Search for the cell housing the specified text and yield its (X, Y) center coordinate. 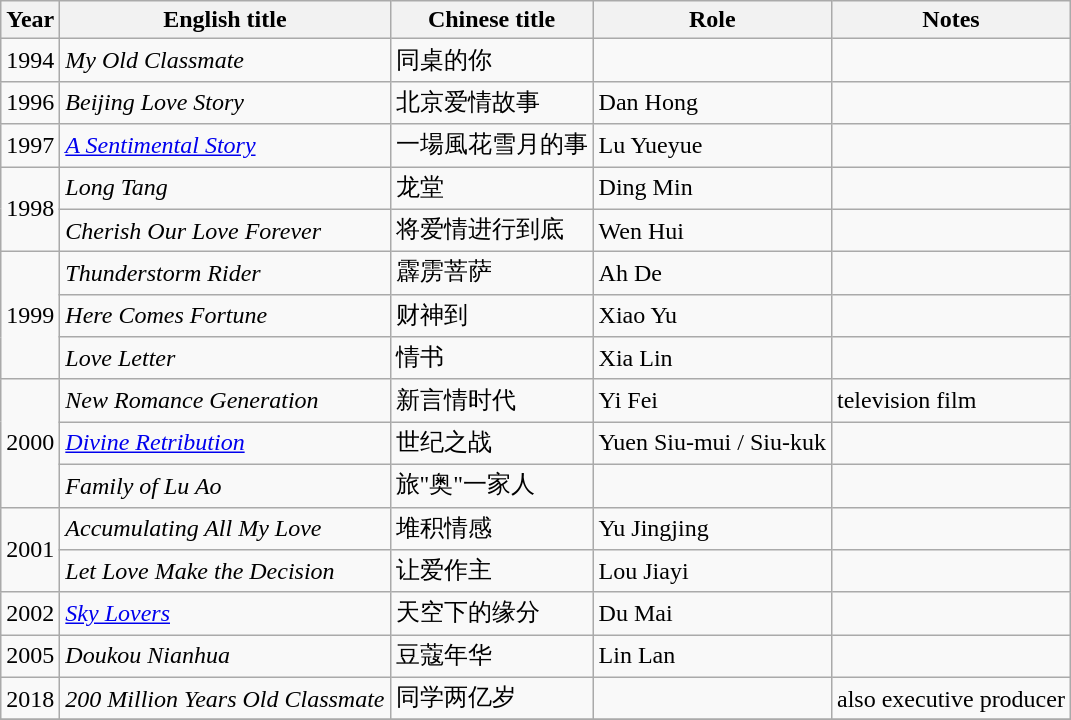
A Sentimental Story (225, 146)
Xiao Yu (712, 316)
豆蔻年华 (492, 656)
新言情时代 (492, 400)
霹雳菩萨 (492, 274)
My Old Classmate (225, 60)
北京爱情故事 (492, 102)
2000 (30, 443)
Lin Lan (712, 656)
Here Comes Fortune (225, 316)
Wen Hui (712, 230)
television film (950, 400)
旅"奥"一家人 (492, 486)
Ah De (712, 274)
Doukou Nianhua (225, 656)
天空下的缘分 (492, 614)
将爱情进行到底 (492, 230)
1998 (30, 208)
Chinese title (492, 20)
Divine Retribution (225, 444)
Sky Lovers (225, 614)
Notes (950, 20)
Yu Jingjing (712, 528)
1994 (30, 60)
200 Million Years Old Classmate (225, 698)
Love Letter (225, 358)
also executive producer (950, 698)
1997 (30, 146)
Xia Lin (712, 358)
让爱作主 (492, 572)
Beijing Love Story (225, 102)
Thunderstorm Rider (225, 274)
Family of Lu Ao (225, 486)
Cherish Our Love Forever (225, 230)
堆积情感 (492, 528)
Dan Hong (712, 102)
Accumulating All My Love (225, 528)
2001 (30, 550)
English title (225, 20)
Long Tang (225, 188)
1996 (30, 102)
Yuen Siu-mui / Siu-kuk (712, 444)
Yi Fei (712, 400)
同桌的你 (492, 60)
2002 (30, 614)
Let Love Make the Decision (225, 572)
2005 (30, 656)
Role (712, 20)
财神到 (492, 316)
一場風花雪月的事 (492, 146)
2018 (30, 698)
Lu Yueyue (712, 146)
龙堂 (492, 188)
Lou Jiayi (712, 572)
Year (30, 20)
同学两亿岁 (492, 698)
Ding Min (712, 188)
情书 (492, 358)
世纪之战 (492, 444)
New Romance Generation (225, 400)
Du Mai (712, 614)
1999 (30, 316)
